Provide the (X, Y) coordinate of the cell's center where the given text is located.  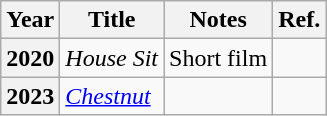
Chestnut (112, 96)
House Sit (112, 58)
2023 (30, 96)
Short film (218, 58)
Year (30, 20)
Notes (218, 20)
Ref. (300, 20)
2020 (30, 58)
Title (112, 20)
